For the text-containing cell, return its midpoint in (X, Y) coordinate format. 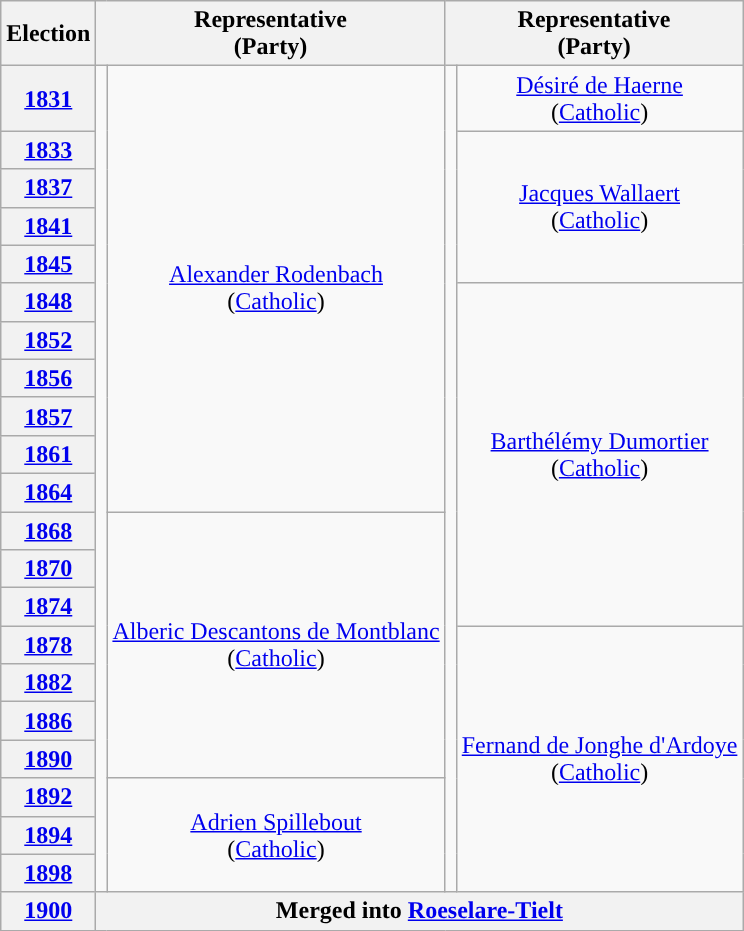
Désiré de Haerne(Catholic) (600, 98)
1861 (48, 454)
Merged into Roeselare-Tielt (420, 911)
Election (48, 34)
1900 (48, 911)
1848 (48, 302)
1890 (48, 759)
Alexander Rodenbach(Catholic) (276, 289)
1845 (48, 264)
1857 (48, 416)
1856 (48, 378)
1874 (48, 607)
1833 (48, 150)
Jacques Wallaert(Catholic) (600, 207)
Adrien Spillebout(Catholic) (276, 835)
Fernand de Jonghe d'Ardoye(Catholic) (600, 759)
1868 (48, 531)
1870 (48, 569)
1878 (48, 645)
1882 (48, 683)
1892 (48, 797)
1894 (48, 835)
Alberic Descantons de Montblanc(Catholic) (276, 645)
1898 (48, 873)
1852 (48, 340)
1837 (48, 188)
1831 (48, 98)
1841 (48, 226)
1864 (48, 492)
Barthélémy Dumortier(Catholic) (600, 454)
1886 (48, 721)
